Return the (X, Y) coordinate for the center point of the cell that contains the specified text.  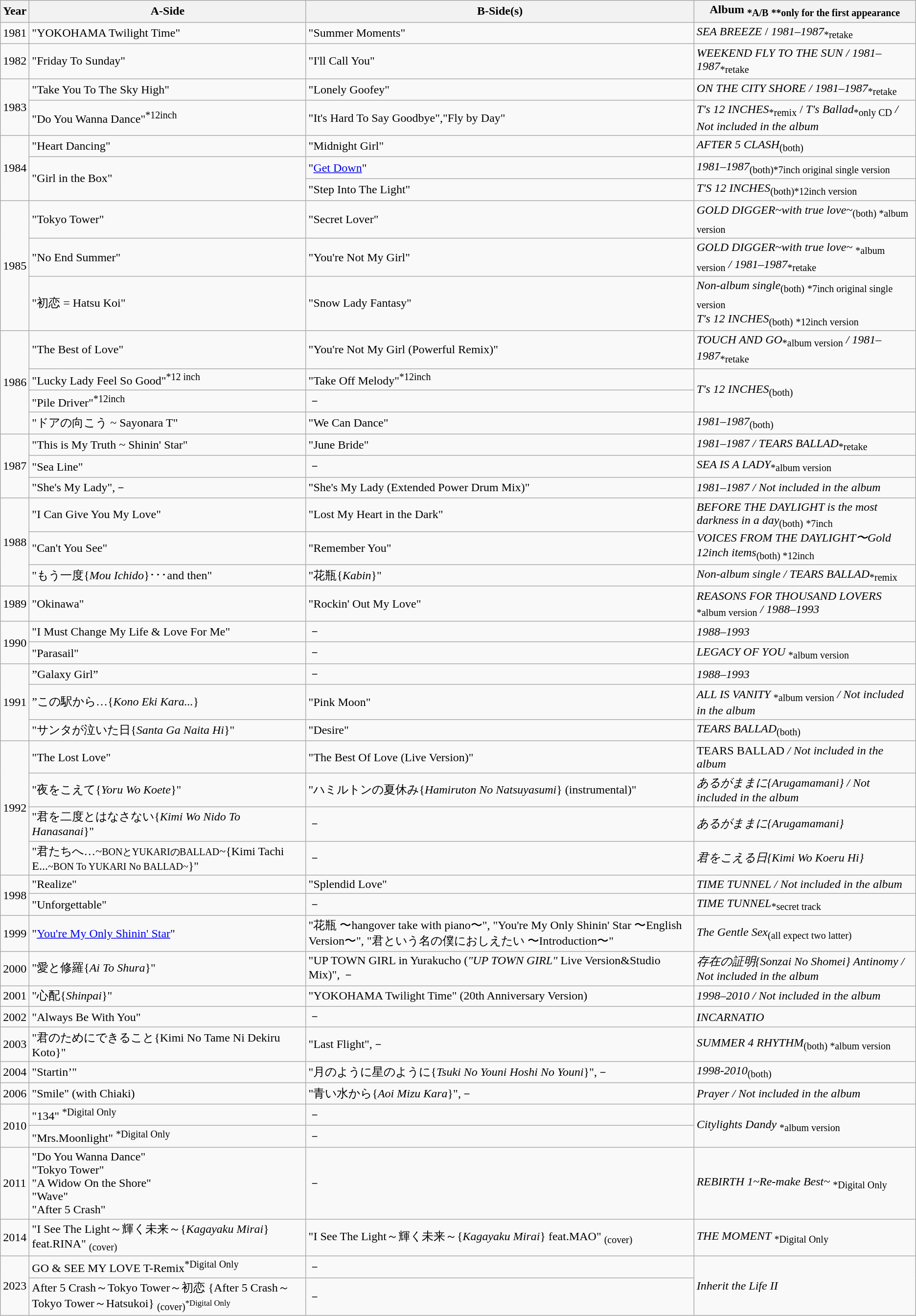
THE MOMENT *Digital Only (804, 1238)
2014 (15, 1238)
1981–1987 / TEARS BALLAD*retake (804, 445)
"Always Be With You" (167, 1017)
TOUCH AND GO*album version / 1981–1987*retake (804, 350)
"She's My Lady (Extended Power Drum Mix)" (500, 487)
REASONS FOR THOUSAND LOVERS *album version / 1988–1993 (804, 604)
"Friday To Sunday" (167, 61)
1989 (15, 604)
Year (15, 11)
"サンタが泣いた日{Santa Ga Naita Hi}" (167, 730)
1981–1987(both) (804, 423)
2001 (15, 996)
BEFORE THE DAYLIGHT is the most darkness in a day(both) *7inchVOICES FROM THE DAYLIGHT〜Gold 12inch items(both) *12inch (804, 531)
AFTER 5 CLASH(both) (804, 146)
"Girl in the Box" (167, 179)
After 5 Crash～Tokyo Tower～初恋 {After 5 Crash～Tokyo Tower～Hatsukoi} (cover)*Digital Only (167, 1296)
"Do You Wanna Dance"*12inch (167, 117)
Prayer / Not included in the album (804, 1094)
Non-album single(both) *7inch original single versionT's 12 INCHES(both) *12inch version (804, 303)
"Midnight Girl" (500, 146)
Non-album single / TEARS BALLAD*remix (804, 575)
"Secret Lover" (500, 220)
"Pink Moon" (500, 702)
"もう一度{Mou Ichido}･･･and then" (167, 575)
"Take Off Melody"*12inch (500, 380)
1991 (15, 703)
"Summer Moments" (500, 33)
TEARS BALLAD / Not included in the album (804, 757)
2004 (15, 1072)
SEA IS A LADY*album version (804, 466)
"初恋 = Hatsu Koi" (167, 303)
WEEKEND FLY TO THE SUN / 1981–1987*retake (804, 61)
B-Side(s) (500, 11)
The Gentle Sex(all expect two latter) (804, 933)
"You're Not My Girl (Powerful Remix)" (500, 350)
SUMMER 4 RHYTHM(both) *album version (804, 1044)
"Lost My Heart in the Dark" (500, 515)
REBIRTH 1~Re-make Best~ *Digital Only (804, 1183)
"Heart Dancing" (167, 146)
存在の証明{Sonzai No Shomei} Antinomy / Not included in the album (804, 969)
"UP TOWN GIRL in Yurakucho ("UP TOWN GIRL" Live Version&Studio Mix)", － (500, 969)
君をこえる日{Kimi Wo Koeru Hi} (804, 858)
1988 (15, 542)
"Parasail" (167, 653)
"Okinawa" (167, 604)
"June Bride" (500, 445)
"Lucky Lady Feel So Good"*12 inch (167, 380)
"Sea Line" (167, 466)
A-Side (167, 11)
あるがままに{Arugamamani} / Not included in the album (804, 790)
Album *A/B **only for the first appearance (804, 11)
Citylights Dandy *album version (804, 1125)
1981–1987 / Not included in the album (804, 487)
"134" *Digital Only (167, 1114)
"花瓶 〜hangover take with piano〜", "You're My Only Shinin' Star 〜English Version〜", "君という名の僕におしえたい 〜Introduction〜" (500, 933)
ALL IS VANITY *album version / Not included in the album (804, 702)
1983 (15, 107)
"君のためにできること{Kimi No Tame Ni Dekiru Koto}" (167, 1044)
"Step Into The Light" (500, 189)
"You're My Only Shinin' Star" (167, 933)
Inherit the Life II (804, 1286)
"Remember You" (500, 548)
1982 (15, 61)
1998–2010 / Not included in the album (804, 996)
TIME TUNNEL*secret track (804, 905)
2023 (15, 1286)
T'S 12 INCHES(both)*12inch version (804, 189)
"It's Hard To Say Goodbye","Fly by Day" (500, 117)
"Lonely Goofey" (500, 90)
1998 (15, 895)
"Pile Driver"*12inch (167, 401)
"The Best of Love" (167, 350)
1984 (15, 167)
"Can't You See" (167, 548)
”この駅から…{Kono Eki Kara...} (167, 702)
LEGACY OF YOU *album version (804, 653)
"Splendid Love" (500, 885)
"You're Not My Girl" (500, 257)
"YOKOHAMA Twilight Time" (20th Anniversary Version) (500, 996)
"Get Down" (500, 168)
"YOKOHAMA Twilight Time" (167, 33)
"I'll Call You" (500, 61)
"Unforgettable" (167, 905)
"君たちへ…~BONとYUKARIのBALLAD~{Kimi Tachi E...~BON To YUKARI No BALLAD~}" (167, 858)
あるがままに{Arugamamani} (804, 824)
1981–1987(both)*7inch original single version (804, 168)
"She's My Lady",－ (167, 487)
2002 (15, 1017)
"Desire" (500, 730)
"I See The Light～輝く未来～{Kagayaku Mirai} feat.RINA" (cover) (167, 1238)
"ハミルトンの夏休み{Hamiruton No Natsuyasumi} (instrumental)" (500, 790)
1999 (15, 933)
"Realize" (167, 885)
GOLD DIGGER~with true love~(both) *album version (804, 220)
"Rockin' Out My Love" (500, 604)
2003 (15, 1044)
"The Lost Love" (167, 757)
"I See The Light～輝く未来～{Kagayaku Mirai} feat.MAO" (cover) (500, 1238)
2006 (15, 1094)
"心配{Shinpai}" (167, 996)
1998-2010(both) (804, 1072)
2011 (15, 1183)
"ドアの向こう ~ Sayonara T" (167, 423)
2000 (15, 969)
GOLD DIGGER~with true love~ *album version / 1981–1987*retake (804, 257)
"青い水から{Aoi Mizu Kara}",－ (500, 1094)
"We Can Dance" (500, 423)
"Snow Lady Fantasy" (500, 303)
"Startin’" (167, 1072)
TIME TUNNEL / Not included in the album (804, 885)
"花瓶{Kabin}" (500, 575)
1985 (15, 266)
1992 (15, 808)
"This is My Truth ~ Shinin' Star" (167, 445)
T's 12 INCHES*remix / T's Ballad*only CD / Not included in the album (804, 117)
"君を二度とはなさない{Kimi Wo Nido To Hanasanai}" (167, 824)
T's 12 INCHES(both) (804, 390)
"夜をこえて{Yoru Wo Koete}" (167, 790)
"Do You Wanna Dance""Tokyo Tower""A Widow On the Shore""Wave""After 5 Crash" (167, 1183)
"月のように星のように{Tsuki No Youni Hoshi No Youni}",－ (500, 1072)
TEARS BALLAD(both) (804, 730)
"I Can Give You My Love" (167, 515)
ON THE CITY SHORE / 1981–1987*retake (804, 90)
1987 (15, 466)
1981 (15, 33)
INCARNATIO (804, 1017)
”Galaxy Girl” (167, 674)
"Smile" (with Chiaki) (167, 1094)
"Last Flight",－ (500, 1044)
"Take You To The Sky High" (167, 90)
"Tokyo Tower" (167, 220)
"The Best Of Love (Live Version)" (500, 757)
1990 (15, 643)
GO & SEE MY LOVE T-Remix*Digital Only (167, 1267)
"愛と修羅{Ai To Shura}" (167, 969)
"Mrs.Moonlight" *Digital Only (167, 1137)
"I Must Change My Life & Love For Me" (167, 632)
SEA BREEZE / 1981–1987*retake (804, 33)
"No End Summer" (167, 257)
2010 (15, 1125)
1986 (15, 383)
